Capture the cell that displays the provided text and extract its (X, Y) central coordinate. 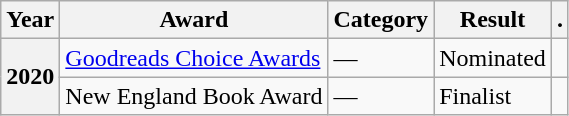
Nominated (493, 58)
. (560, 20)
Year (30, 20)
Result (493, 20)
New England Book Award (194, 96)
Finalist (493, 96)
Goodreads Choice Awards (194, 58)
2020 (30, 77)
Category (381, 20)
Award (194, 20)
